Search for the cell housing the specified text and yield its [X, Y] center coordinate. 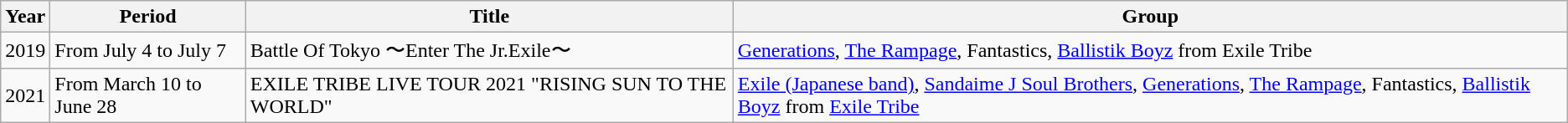
Group [1150, 17]
2019 [25, 50]
Exile (Japanese band), Sandaime J Soul Brothers, Generations, The Rampage, Fantastics, Ballistik Boyz from Exile Tribe [1150, 95]
Generations, The Rampage, Fantastics, Ballistik Boyz from Exile Tribe [1150, 50]
Title [489, 17]
From March 10 to June 28 [147, 95]
EXILE TRIBE LIVE TOUR 2021 "RISING SUN TO THE WORLD" [489, 95]
From July 4 to July 7 [147, 50]
Period [147, 17]
Battle Of Tokyo 〜Enter The Jr.Exile〜 [489, 50]
2021 [25, 95]
Year [25, 17]
